Search for the cell housing the specified text and yield its (X, Y) center coordinate. 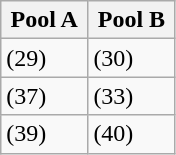
Pool B (132, 20)
(29) (44, 58)
(37) (44, 96)
(33) (132, 96)
Pool A (44, 20)
(39) (44, 134)
(30) (132, 58)
(40) (132, 134)
